Find where the given text appears and provide that cell's center as [X, Y] coordinate. 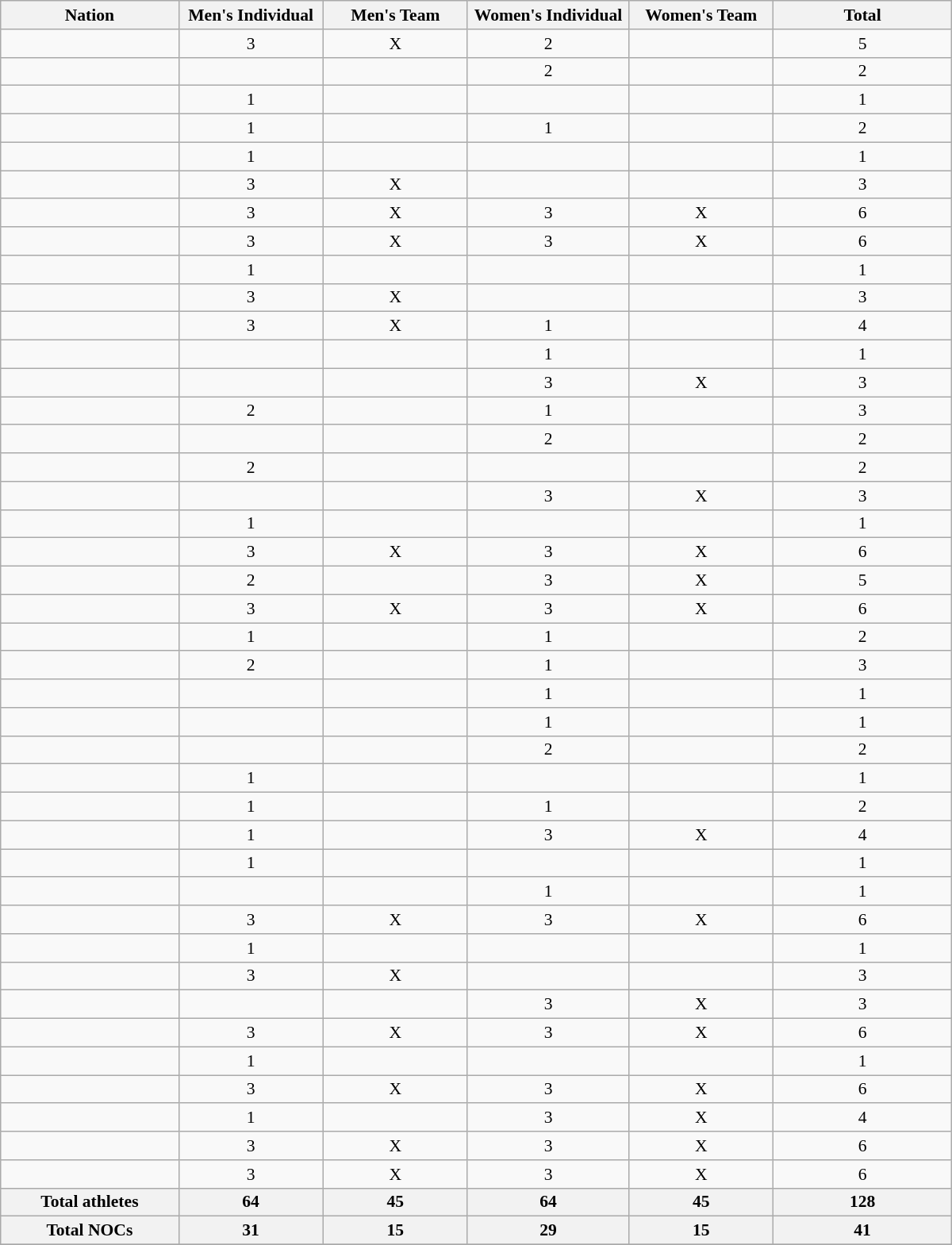
Women's Team [701, 15]
Total [862, 15]
128 [862, 1202]
31 [251, 1231]
Women's Individual [547, 15]
41 [862, 1231]
Men's Individual [251, 15]
Nation [90, 15]
Total athletes [90, 1202]
29 [547, 1231]
Total NOCs [90, 1231]
Men's Team [395, 15]
